Find where the given text appears and provide that cell's center as (X, Y) coordinate. 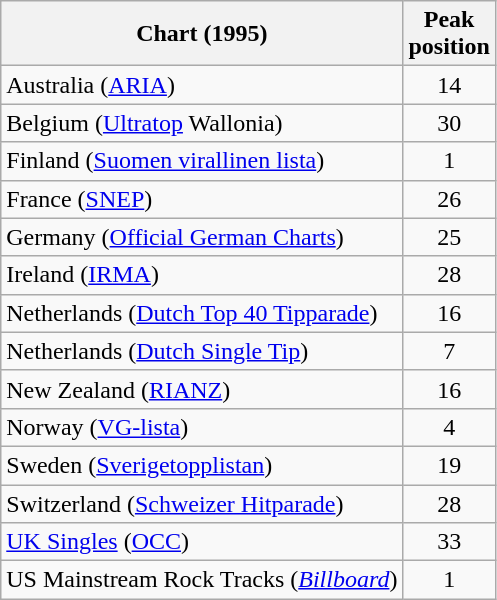
Norway (VG-lista) (202, 427)
Sweden (Sverigetopplistan) (202, 465)
25 (449, 237)
Netherlands (Dutch Single Tip) (202, 351)
14 (449, 85)
New Zealand (RIANZ) (202, 389)
UK Singles (OCC) (202, 542)
France (SNEP) (202, 199)
Australia (ARIA) (202, 85)
33 (449, 542)
26 (449, 199)
Belgium (Ultratop Wallonia) (202, 123)
Switzerland (Schweizer Hitparade) (202, 503)
Germany (Official German Charts) (202, 237)
30 (449, 123)
Finland (Suomen virallinen lista) (202, 161)
US Mainstream Rock Tracks (Billboard) (202, 580)
Ireland (IRMA) (202, 275)
Peakposition (449, 34)
Chart (1995) (202, 34)
19 (449, 465)
7 (449, 351)
4 (449, 427)
Netherlands (Dutch Top 40 Tipparade) (202, 313)
